From the cell containing the given text, extract its center point as (x, y) coordinate. 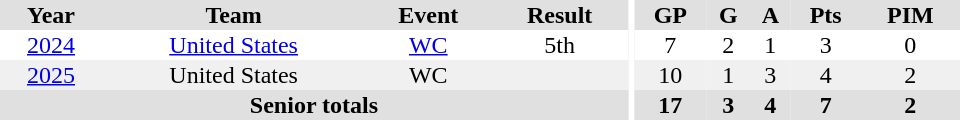
Senior totals (314, 105)
Result (560, 15)
5th (560, 45)
17 (670, 105)
2024 (51, 45)
GP (670, 15)
Pts (826, 15)
10 (670, 75)
PIM (910, 15)
Event (428, 15)
Team (234, 15)
Year (51, 15)
2025 (51, 75)
0 (910, 45)
A (770, 15)
G (728, 15)
